For the text-containing cell, return its midpoint in (x, y) coordinate format. 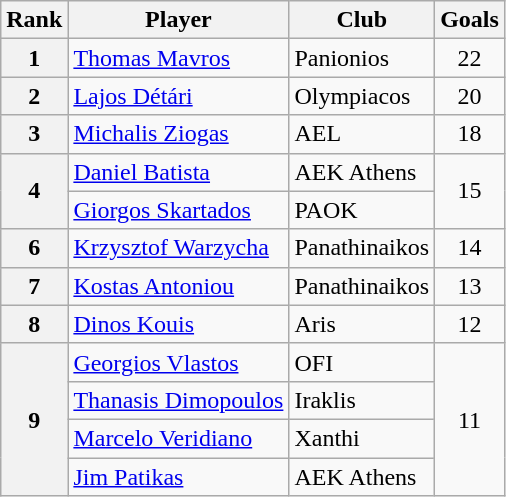
13 (470, 286)
3 (34, 134)
AEL (362, 134)
1 (34, 58)
Club (362, 20)
14 (470, 248)
18 (470, 134)
7 (34, 286)
Jim Patikas (178, 477)
22 (470, 58)
Michalis Ziogas (178, 134)
9 (34, 419)
Georgios Vlastos (178, 362)
Thomas Mavros (178, 58)
Lajos Détári (178, 96)
Iraklis (362, 400)
Rank (34, 20)
Thanasis Dimopoulos (178, 400)
Panionios (362, 58)
12 (470, 324)
Dinos Kouis (178, 324)
15 (470, 191)
Kostas Antoniou (178, 286)
Player (178, 20)
6 (34, 248)
OFI (362, 362)
PAOK (362, 210)
8 (34, 324)
Giorgos Skartados (178, 210)
2 (34, 96)
4 (34, 191)
Krzysztof Warzycha (178, 248)
Goals (470, 20)
Aris (362, 324)
Marcelo Veridiano (178, 438)
Daniel Batista (178, 172)
11 (470, 419)
Xanthi (362, 438)
Olympiacos (362, 96)
20 (470, 96)
